Determine the (x, y) coordinate at the center of the cell enclosing the given text.  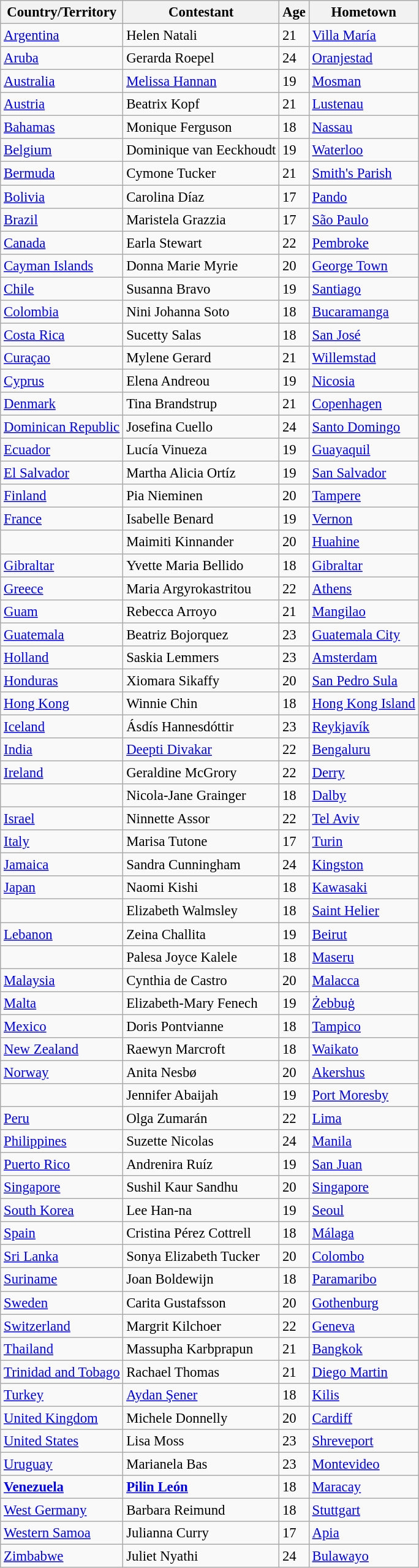
Palesa Joyce Kalele (201, 957)
Saskia Lemmers (201, 658)
Monique Ferguson (201, 127)
Peru (62, 1118)
Cynthia de Castro (201, 980)
Vernon (364, 519)
Israel (62, 819)
Sri Lanka (62, 1257)
Cayman Islands (62, 265)
Malta (62, 1003)
France (62, 519)
Uruguay (62, 1464)
Diego Martin (364, 1372)
Contestant (201, 12)
Amsterdam (364, 658)
Melissa Hannan (201, 82)
Kingston (364, 865)
Barbara Reimund (201, 1510)
Waikato (364, 1049)
Holland (62, 658)
Switzerland (62, 1326)
Tel Aviv (364, 819)
Paramaribo (364, 1280)
Western Samoa (62, 1533)
Juliet Nyathi (201, 1556)
Santiago (364, 289)
Austria (62, 104)
Lustenau (364, 104)
Jamaica (62, 865)
Finland (62, 496)
Cardiff (364, 1418)
Japan (62, 888)
Sweden (62, 1303)
Shreveport (364, 1441)
Pia Nieminen (201, 496)
Naomi Kishi (201, 888)
Italy (62, 842)
Malaysia (62, 980)
Manila (364, 1141)
Dalby (364, 796)
Cyprus (62, 381)
São Paulo (364, 219)
Beatrix Kopf (201, 104)
Oranjestad (364, 58)
Andrenira Ruíz (201, 1165)
San Pedro Sula (364, 680)
Maristela Grazzia (201, 219)
Żebbuġ (364, 1003)
Nicosia (364, 381)
Tampere (364, 496)
Lisa Moss (201, 1441)
Apia (364, 1533)
Dominican Republic (62, 427)
Geraldine McGrory (201, 773)
Gerarda Roepel (201, 58)
Carolina Díaz (201, 197)
El Salvador (62, 473)
Geneva (364, 1326)
Guam (62, 611)
Curaçao (62, 358)
Hong Kong Island (364, 704)
Tampico (364, 1026)
Nicola-Jane Grainger (201, 796)
Doris Pontvianne (201, 1026)
Derry (364, 773)
Bahamas (62, 127)
Costa Rica (62, 335)
Donna Marie Myrie (201, 265)
Saint Helier (364, 911)
San José (364, 335)
Marianela Bas (201, 1464)
Willemstad (364, 358)
New Zealand (62, 1049)
Sonya Elizabeth Tucker (201, 1257)
Bangkok (364, 1349)
Ninnette Assor (201, 819)
Pilin León (201, 1487)
Huahine (364, 542)
Ecuador (62, 450)
Mosman (364, 82)
Zimbabwe (62, 1556)
Julianna Curry (201, 1533)
Rebecca Arroyo (201, 611)
Lima (364, 1118)
Sucetty Salas (201, 335)
Kawasaki (364, 888)
Anita Nesbø (201, 1072)
Bucaramanga (364, 312)
Carita Gustafsson (201, 1303)
Port Moresby (364, 1095)
Elena Andreou (201, 381)
Deepti Divakar (201, 750)
Australia (62, 82)
Rachael Thomas (201, 1372)
Michele Donnelly (201, 1418)
Venezuela (62, 1487)
Pembroke (364, 243)
Beatriz Bojorquez (201, 634)
South Korea (62, 1211)
Akershus (364, 1072)
Hometown (364, 12)
Trinidad and Tobago (62, 1372)
Santo Domingo (364, 427)
Martha Alicia Ortíz (201, 473)
Gothenburg (364, 1303)
Marisa Tutone (201, 842)
Canada (62, 243)
Honduras (62, 680)
Colombia (62, 312)
Brazil (62, 219)
Guayaquil (364, 450)
Nini Johanna Soto (201, 312)
Villa María (364, 36)
Pando (364, 197)
Dominique van Eeckhoudt (201, 150)
Olga Zumarán (201, 1118)
San Juan (364, 1165)
Stuttgart (364, 1510)
Susanna Bravo (201, 289)
Thailand (62, 1349)
Philippines (62, 1141)
George Town (364, 265)
Mylene Gerard (201, 358)
Reykjavík (364, 726)
Xiomara Sikaffy (201, 680)
Copenhagen (364, 404)
Guatemala (62, 634)
Malacca (364, 980)
Joan Boldewijn (201, 1280)
Turin (364, 842)
Chile (62, 289)
Bulawayo (364, 1556)
Beirut (364, 934)
Lebanon (62, 934)
West Germany (62, 1510)
Puerto Rico (62, 1165)
San Salvador (364, 473)
Elizabeth-Mary Fenech (201, 1003)
Lee Han-na (201, 1211)
Suriname (62, 1280)
Raewyn Marcroft (201, 1049)
Aydan Şener (201, 1395)
Josefina Cuello (201, 427)
Belgium (62, 150)
Sushil Kaur Sandhu (201, 1187)
Kilis (364, 1395)
Cymone Tucker (201, 173)
Guatemala City (364, 634)
Suzette Nicolas (201, 1141)
Yvette Maria Bellido (201, 565)
Nassau (364, 127)
India (62, 750)
Margrit Kilchoer (201, 1326)
Helen Natali (201, 36)
Maracay (364, 1487)
Argentina (62, 36)
Colombo (364, 1257)
Jennifer Abaijah (201, 1095)
Seoul (364, 1211)
Elizabeth Walmsley (201, 911)
Zeina Challita (201, 934)
United Kingdom (62, 1418)
Sandra Cunningham (201, 865)
Spain (62, 1233)
Bermuda (62, 173)
Montevideo (364, 1464)
Mexico (62, 1026)
Mangilao (364, 611)
Hong Kong (62, 704)
Norway (62, 1072)
Bengaluru (364, 750)
Isabelle Benard (201, 519)
Iceland (62, 726)
Athens (364, 588)
Maimiti Kinnander (201, 542)
Bolivia (62, 197)
Lucía Vinueza (201, 450)
Aruba (62, 58)
Age (294, 12)
Greece (62, 588)
Denmark (62, 404)
Winnie Chin (201, 704)
Ireland (62, 773)
Turkey (62, 1395)
Málaga (364, 1233)
Massupha Karbprapun (201, 1349)
Smith's Parish (364, 173)
Tina Brandstrup (201, 404)
Country/Territory (62, 12)
United States (62, 1441)
Waterloo (364, 150)
Maria Argyrokastritou (201, 588)
Maseru (364, 957)
Cristina Pérez Cottrell (201, 1233)
Ásdís Hannesdóttir (201, 726)
Earla Stewart (201, 243)
